Return [x, y] of the center of cell containing provided text 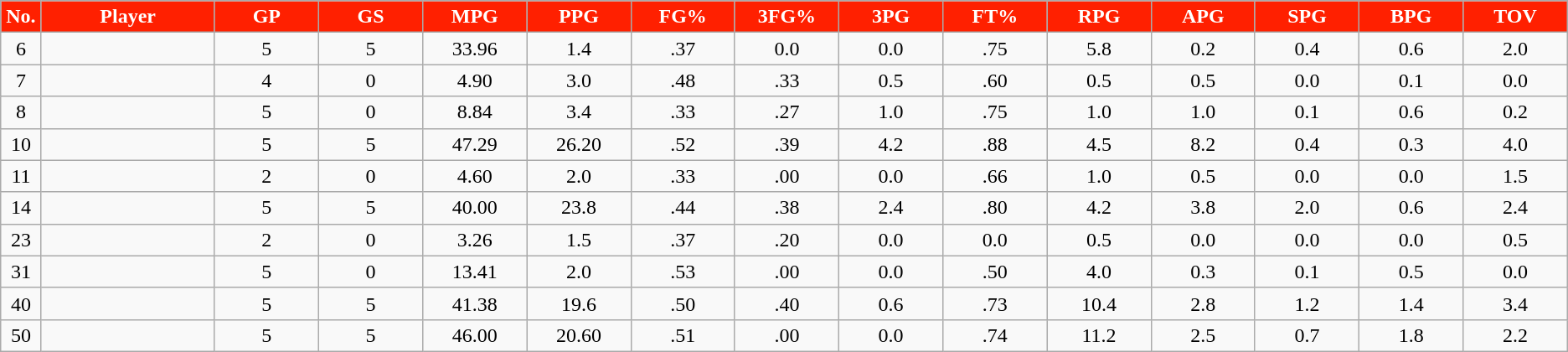
.80 [995, 208]
8 [21, 112]
10 [21, 144]
.20 [787, 240]
2.2 [1515, 335]
3.8 [1203, 208]
.66 [995, 176]
20.60 [579, 335]
3.26 [475, 240]
APG [1203, 17]
33.96 [475, 49]
11 [21, 176]
19.6 [579, 303]
7 [21, 80]
8.2 [1203, 144]
TOV [1515, 17]
No. [21, 17]
50 [21, 335]
.39 [787, 144]
.48 [683, 80]
.73 [995, 303]
1.2 [1307, 303]
.27 [787, 112]
.44 [683, 208]
2.8 [1203, 303]
3FG% [787, 17]
6 [21, 49]
MPG [475, 17]
8.84 [475, 112]
BPG [1411, 17]
46.00 [475, 335]
SPG [1307, 17]
.52 [683, 144]
13.41 [475, 272]
.51 [683, 335]
.60 [995, 80]
4 [266, 80]
RPG [1099, 17]
4.60 [475, 176]
.88 [995, 144]
41.38 [475, 303]
26.20 [579, 144]
47.29 [475, 144]
.74 [995, 335]
31 [21, 272]
3.0 [579, 80]
0.7 [1307, 335]
4.5 [1099, 144]
40 [21, 303]
11.2 [1099, 335]
Player [127, 17]
23 [21, 240]
.40 [787, 303]
1.8 [1411, 335]
14 [21, 208]
4.90 [475, 80]
2.5 [1203, 335]
40.00 [475, 208]
23.8 [579, 208]
.53 [683, 272]
3PG [891, 17]
10.4 [1099, 303]
.38 [787, 208]
5.8 [1099, 49]
GP [266, 17]
FG% [683, 17]
GS [370, 17]
PPG [579, 17]
FT% [995, 17]
